Output the [x, y] coordinate of the center of the cell containing the given text.  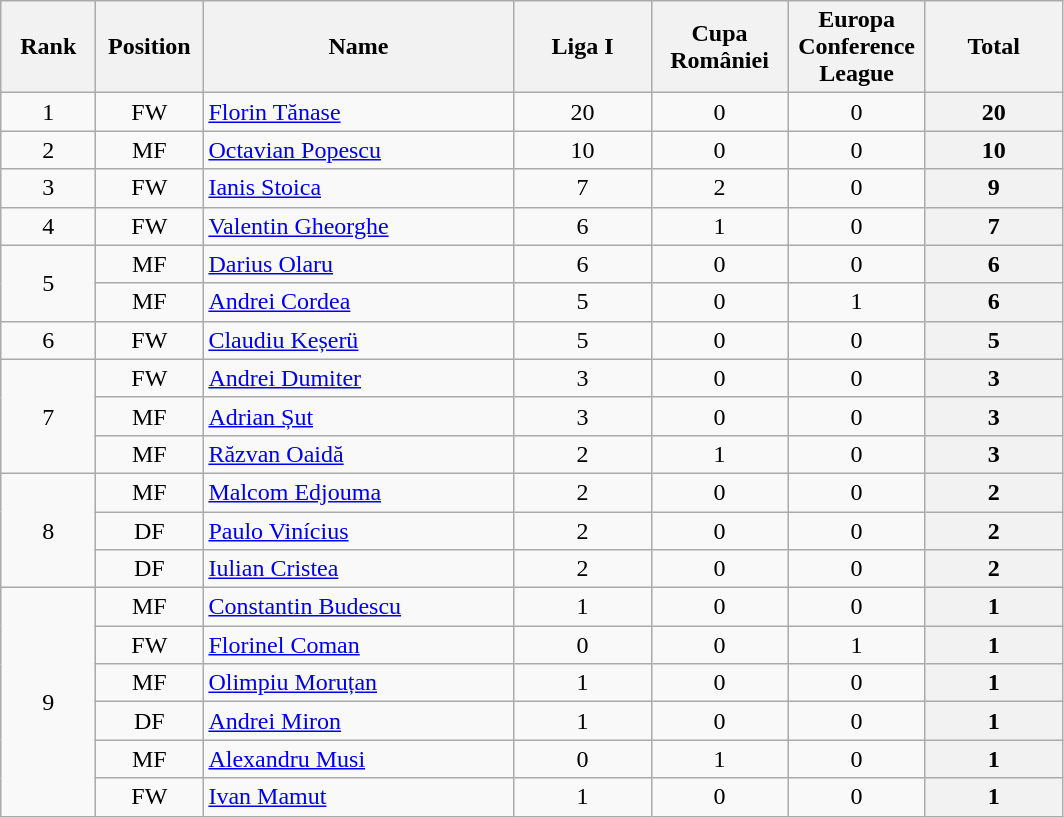
Andrei Miron [358, 721]
4 [48, 226]
Octavian Popescu [358, 150]
Europa Conference League [856, 47]
Liga I [582, 47]
Darius Olaru [358, 264]
Olimpiu Moruțan [358, 683]
Răzvan Oaidă [358, 454]
Iulian Cristea [358, 569]
Name [358, 47]
Rank [48, 47]
Adrian Șut [358, 416]
Malcom Edjouma [358, 492]
Andrei Dumiter [358, 378]
Claudiu Keșerü [358, 340]
Constantin Budescu [358, 607]
Ianis Stoica [358, 188]
Cupa României [720, 47]
Florin Tănase [358, 112]
Total [994, 47]
Position [150, 47]
Andrei Cordea [358, 302]
Paulo Vinícius [358, 531]
Florinel Coman [358, 645]
Valentin Gheorghe [358, 226]
Ivan Mamut [358, 797]
Alexandru Musi [358, 759]
8 [48, 530]
